Return (X, Y) of the center of cell containing provided text 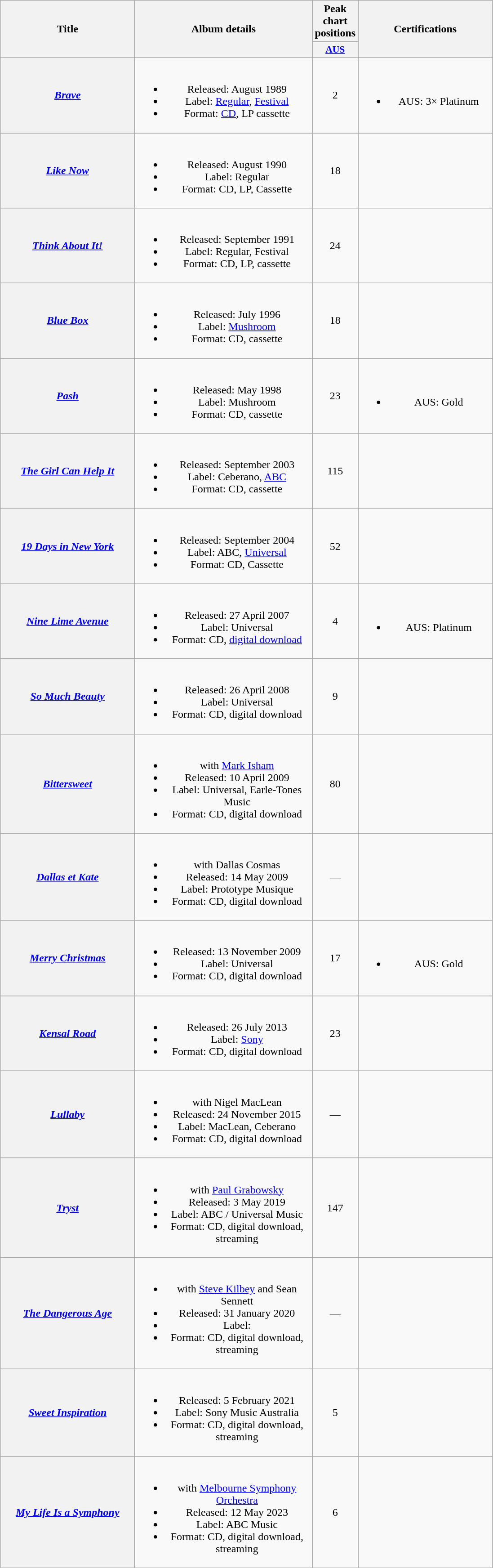
Brave (67, 95)
with Steve Kilbey and Sean SennettReleased: 31 January 2020Label:Format: CD, digital download, streaming (224, 1313)
Released: August 1990Label: RegularFormat: CD, LP, Cassette (224, 171)
5 (335, 1412)
2 (335, 95)
with Nigel MacLeanReleased: 24 November 2015Label: MacLean, CeberanoFormat: CD, digital download (224, 1114)
Released: July 1996Label: MushroomFormat: CD, cassette (224, 321)
with Melbourne Symphony OrchestraReleased: 12 May 2023Label: ABC MusicFormat: CD, digital download, streaming (224, 1512)
The Dangerous Age (67, 1313)
Released: September 1991Label: Regular, FestivalFormat: CD, LP, cassette (224, 246)
Certifications (425, 29)
Released: 13 November 2009Label: UniversalFormat: CD, digital download (224, 958)
Tryst (67, 1208)
Peak chart positions (335, 21)
Nine Lime Avenue (67, 621)
52 (335, 546)
with Mark IshamReleased: 10 April 2009Label: Universal, Earle-Tones MusicFormat: CD, digital download (224, 783)
17 (335, 958)
19 Days in New York (67, 546)
Title (67, 29)
with Dallas CosmasReleased: 14 May 2009Label: Prototype MusiqueFormat: CD, digital download (224, 877)
6 (335, 1512)
Released: 5 February 2021Label: Sony Music AustraliaFormat: CD, digital download, streaming (224, 1412)
Blue Box (67, 321)
Lullaby (67, 1114)
Merry Christmas (67, 958)
AUS: Platinum (425, 621)
The Girl Can Help It (67, 471)
80 (335, 783)
Think About It! (67, 246)
4 (335, 621)
Released: 26 July 2013Label: SonyFormat: CD, digital download (224, 1033)
147 (335, 1208)
9 (335, 696)
AUS (335, 50)
Released: September 2004Label: ABC, UniversalFormat: CD, Cassette (224, 546)
So Much Beauty (67, 696)
Sweet Inspiration (67, 1412)
Dallas et Kate (67, 877)
Pash (67, 396)
Like Now (67, 171)
24 (335, 246)
Kensal Road (67, 1033)
115 (335, 471)
AUS: 3× Platinum (425, 95)
Bittersweet (67, 783)
My Life Is a Symphony (67, 1512)
Released: May 1998Label: MushroomFormat: CD, cassette (224, 396)
Released: 27 April 2007Label: UniversalFormat: CD, digital download (224, 621)
Album details (224, 29)
Released: August 1989Label: Regular, FestivalFormat: CD, LP cassette (224, 95)
Released: 26 April 2008Label: UniversalFormat: CD, digital download (224, 696)
with Paul GrabowskyReleased: 3 May 2019Label: ABC / Universal MusicFormat: CD, digital download, streaming (224, 1208)
Released: September 2003Label: Ceberano, ABCFormat: CD, cassette (224, 471)
